Output the (X, Y) coordinate of the center of the cell containing the given text.  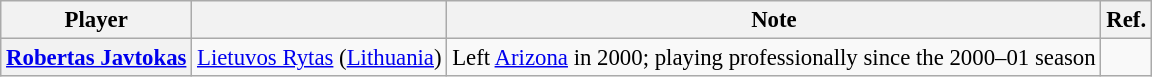
Robertas Javtokas (96, 58)
Player (96, 20)
Ref. (1126, 20)
Note (774, 20)
Lietuvos Rytas (Lithuania) (320, 58)
Left Arizona in 2000; playing professionally since the 2000–01 season (774, 58)
